Locate the cell with the specified text and output its (x, y) center coordinate. 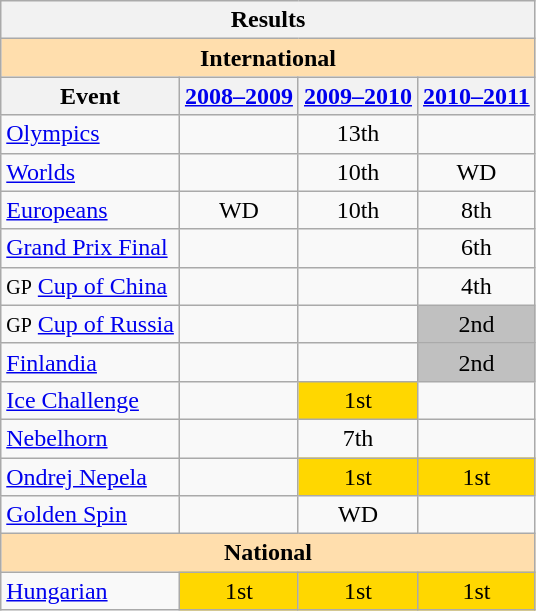
4th (477, 286)
GP Cup of Russia (90, 324)
Results (268, 20)
Golden Spin (90, 515)
2009–2010 (358, 96)
Olympics (90, 134)
13th (358, 134)
2008–2009 (238, 96)
Hungarian (90, 591)
Ondrej Nepela (90, 477)
6th (477, 248)
Nebelhorn (90, 438)
7th (358, 438)
2010–2011 (477, 96)
GP Cup of China (90, 286)
Grand Prix Final (90, 248)
International (268, 58)
8th (477, 210)
National (268, 553)
Ice Challenge (90, 400)
Finlandia (90, 362)
Event (90, 96)
Europeans (90, 210)
Worlds (90, 172)
